Find where the given text appears and provide that cell's center as [x, y] coordinate. 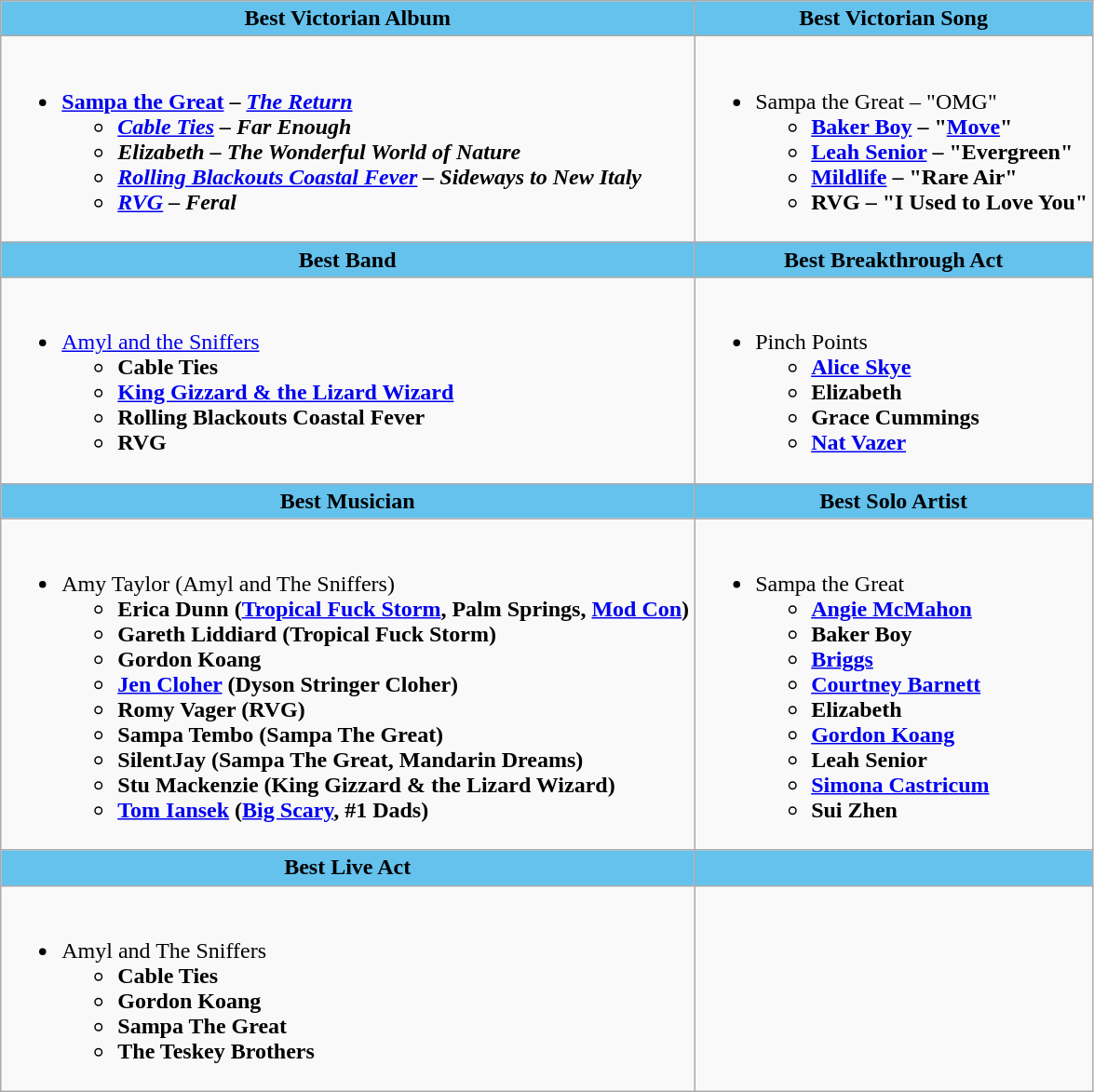
Best Solo Artist [894, 501]
Best Victorian Song [894, 19]
Sampa the GreatAngie McMahonBaker BoyBriggsCourtney BarnettElizabethGordon KoangLeah SeniorSimona CastricumSui Zhen [894, 684]
Best Victorian Album [348, 19]
Sampa the Great – "OMG"Baker Boy – "Move"Leah Senior – "Evergreen"Mildlife – "Rare Air"RVG – "I Used to Love You" [894, 140]
Amyl and the SniffersCable TiesKing Gizzard & the Lizard WizardRolling Blackouts Coastal FeverRVG [348, 380]
Best Musician [348, 501]
Pinch PointsAlice SkyeElizabethGrace CummingsNat Vazer [894, 380]
Amyl and The SniffersCable TiesGordon KoangSampa The GreatThe Teskey Brothers [348, 989]
Best Band [348, 260]
Best Live Act [348, 868]
Best Breakthrough Act [894, 260]
